Extract the [x, y] coordinate from the center of the cell holding the provided text.  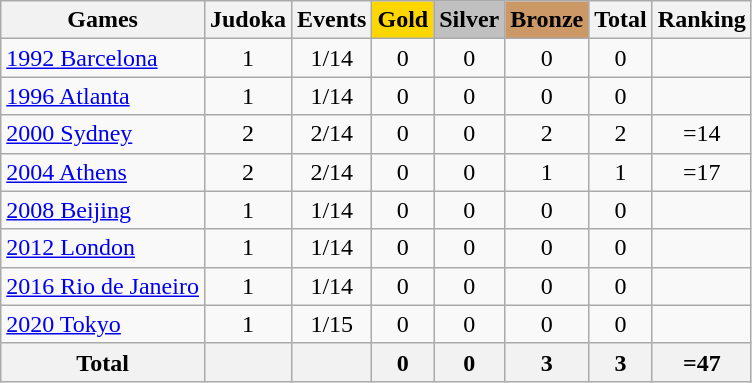
Games [103, 20]
1/15 [332, 324]
2012 London [103, 248]
2020 Tokyo [103, 324]
Gold [403, 20]
Silver [470, 20]
=47 [702, 362]
Ranking [702, 20]
2000 Sydney [103, 134]
2004 Athens [103, 172]
2016 Rio de Janeiro [103, 286]
2008 Beijing [103, 210]
Bronze [547, 20]
1992 Barcelona [103, 58]
Events [332, 20]
Judoka [248, 20]
=14 [702, 134]
1996 Atlanta [103, 96]
=17 [702, 172]
